Find where the given text appears and provide that cell's center as (X, Y) coordinate. 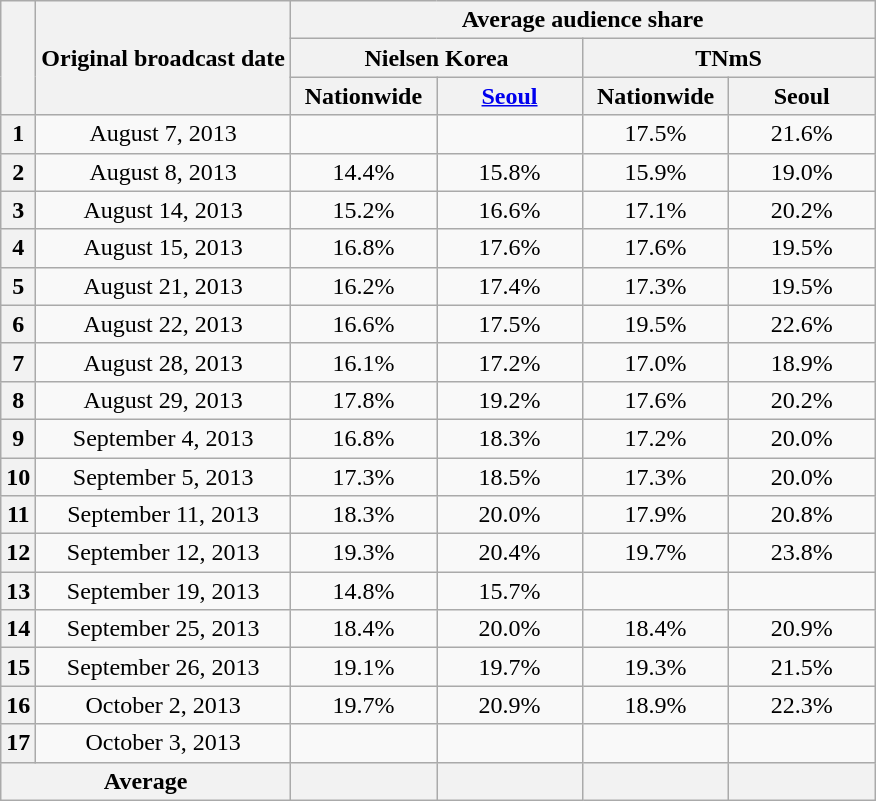
14 (18, 629)
17.4% (509, 286)
17.0% (656, 362)
9 (18, 438)
17.9% (656, 515)
October 3, 2013 (164, 743)
13 (18, 591)
15.7% (509, 591)
19.1% (363, 667)
August 15, 2013 (164, 248)
21.6% (802, 134)
23.8% (802, 553)
Original broadcast date (164, 58)
Average audience share (582, 20)
20.8% (802, 515)
15 (18, 667)
14.8% (363, 591)
19.0% (802, 172)
22.6% (802, 324)
Average (146, 781)
10 (18, 477)
August 8, 2013 (164, 172)
20.4% (509, 553)
August 22, 2013 (164, 324)
2 (18, 172)
17.1% (656, 210)
15.8% (509, 172)
3 (18, 210)
August 29, 2013 (164, 400)
11 (18, 515)
October 2, 2013 (164, 705)
September 25, 2013 (164, 629)
September 19, 2013 (164, 591)
14.4% (363, 172)
4 (18, 248)
16 (18, 705)
17 (18, 743)
6 (18, 324)
5 (18, 286)
September 11, 2013 (164, 515)
August 21, 2013 (164, 286)
August 14, 2013 (164, 210)
September 12, 2013 (164, 553)
18.5% (509, 477)
September 4, 2013 (164, 438)
16.1% (363, 362)
August 7, 2013 (164, 134)
TNmS (729, 58)
12 (18, 553)
19.2% (509, 400)
21.5% (802, 667)
22.3% (802, 705)
8 (18, 400)
16.2% (363, 286)
7 (18, 362)
August 28, 2013 (164, 362)
17.8% (363, 400)
1 (18, 134)
Nielsen Korea (436, 58)
15.9% (656, 172)
September 5, 2013 (164, 477)
September 26, 2013 (164, 667)
15.2% (363, 210)
